Scan for the cell matching the given text and deliver its [x, y] coordinate at center. 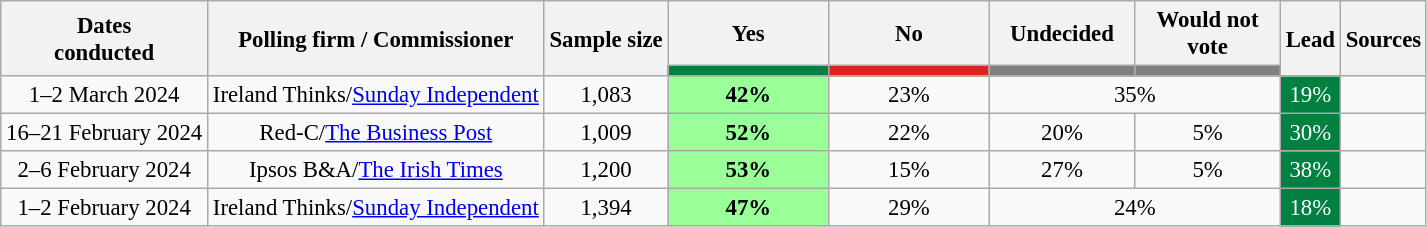
23% [910, 95]
Sources [1383, 38]
1,009 [606, 133]
30% [1310, 133]
Lead [1310, 38]
38% [1310, 170]
1,394 [606, 208]
Ipsos B&A/The Irish Times [376, 170]
24% [1134, 208]
Polling firm / Commissioner [376, 38]
1,083 [606, 95]
15% [910, 170]
42% [748, 95]
19% [1310, 95]
1,200 [606, 170]
16–21 February 2024 [104, 133]
53% [748, 170]
52% [748, 133]
Dates conducted [104, 38]
35% [1134, 95]
47% [748, 208]
29% [910, 208]
Red-C/The Business Post [376, 133]
Sample size [606, 38]
Would not vote [1208, 34]
22% [910, 133]
1–2 March 2024 [104, 95]
Yes [748, 34]
1–2 February 2024 [104, 208]
27% [1062, 170]
20% [1062, 133]
Undecided [1062, 34]
18% [1310, 208]
No [910, 34]
2–6 February 2024 [104, 170]
